Detect which cell encompasses the target text, then output its [x, y] center coordinate. 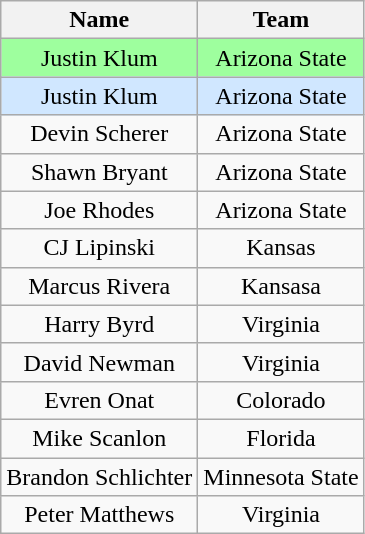
Team [281, 20]
Peter Matthews [100, 515]
Marcus Rivera [100, 286]
Florida [281, 438]
Kansas [281, 248]
Evren Onat [100, 400]
CJ Lipinski [100, 248]
Mike Scanlon [100, 438]
Colorado [281, 400]
Joe Rhodes [100, 210]
Brandon Schlichter [100, 477]
Shawn Bryant [100, 172]
Kansasa [281, 286]
David Newman [100, 362]
Minnesota State [281, 477]
Devin Scherer [100, 134]
Name [100, 20]
Harry Byrd [100, 324]
